Output the (x, y) coordinate of the center of the cell containing the given text.  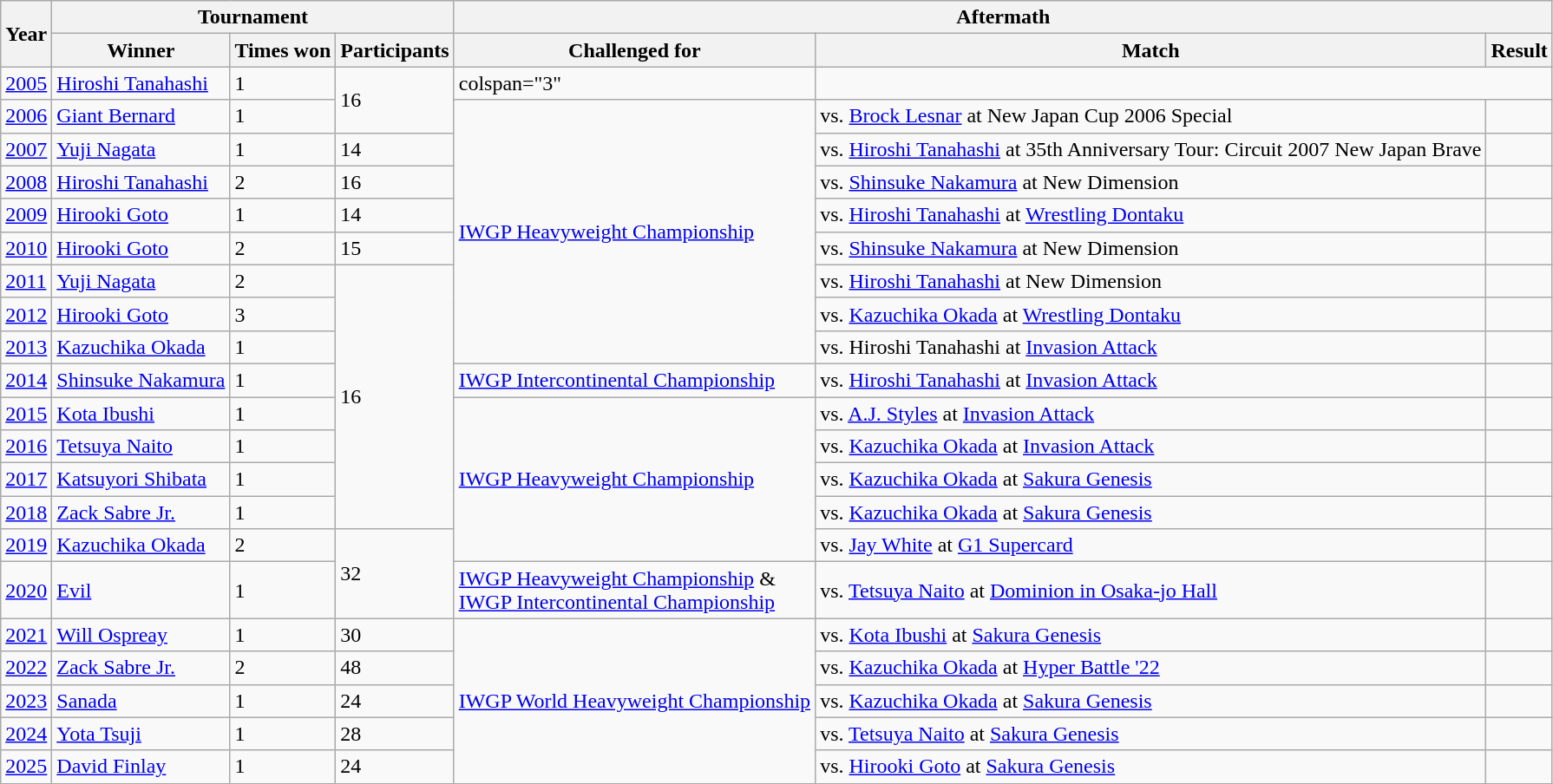
vs. Hiroshi Tanahashi at New Dimension (1150, 281)
Evil (141, 590)
Times won (283, 50)
2023 (26, 701)
2016 (26, 447)
2025 (26, 767)
2018 (26, 513)
Match (1150, 50)
Tetsuya Naito (141, 447)
colspan="3" (634, 83)
vs. Kazuchika Okada at Invasion Attack (1150, 447)
Katsuyori Shibata (141, 480)
2015 (26, 414)
48 (395, 668)
2005 (26, 83)
15 (395, 248)
2024 (26, 734)
vs. Tetsuya Naito at Sakura Genesis (1150, 734)
Winner (141, 50)
32 (395, 574)
2012 (26, 314)
IWGP Heavyweight Championship &IWGP Intercontinental Championship (634, 590)
David Finlay (141, 767)
2008 (26, 182)
2020 (26, 590)
Result (1519, 50)
vs. Brock Lesnar at New Japan Cup 2006 Special (1150, 116)
30 (395, 635)
2006 (26, 116)
2007 (26, 149)
Year (26, 34)
2011 (26, 281)
2017 (26, 480)
2010 (26, 248)
vs. Kazuchika Okada at Hyper Battle '22 (1150, 668)
Kota Ibushi (141, 414)
2021 (26, 635)
vs. Jay White at G1 Supercard (1150, 546)
Aftermath (1003, 17)
2022 (26, 668)
Challenged for (634, 50)
Sanada (141, 701)
Yota Tsuji (141, 734)
IWGP Intercontinental Championship (634, 380)
vs. Hirooki Goto at Sakura Genesis (1150, 767)
vs. Hiroshi Tanahashi at Wrestling Dontaku (1150, 215)
vs. A.J. Styles at Invasion Attack (1150, 414)
vs. Hiroshi Tanahashi at 35th Anniversary Tour: Circuit 2007 New Japan Brave (1150, 149)
Tournament (253, 17)
vs. Tetsuya Naito at Dominion in Osaka-jo Hall (1150, 590)
28 (395, 734)
2013 (26, 347)
Will Ospreay (141, 635)
vs. Kazuchika Okada at Wrestling Dontaku (1150, 314)
3 (283, 314)
Shinsuke Nakamura (141, 380)
Participants (395, 50)
vs. Kota Ibushi at Sakura Genesis (1150, 635)
Giant Bernard (141, 116)
2014 (26, 380)
IWGP World Heavyweight Championship (634, 701)
2019 (26, 546)
2009 (26, 215)
